Search for the cell housing the specified text and yield its (x, y) center coordinate. 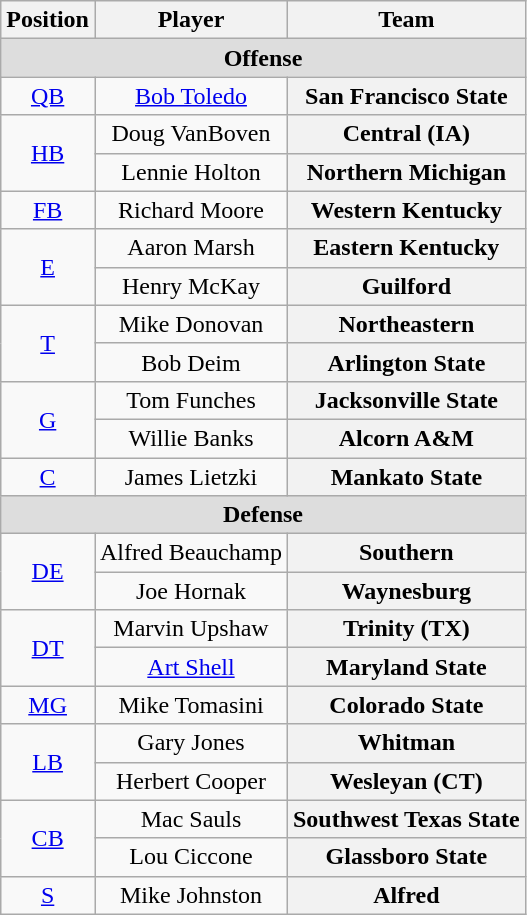
Aaron Marsh (190, 248)
Southwest Texas State (406, 819)
Mac Sauls (190, 819)
MG (48, 705)
James Lietzki (190, 477)
S (48, 895)
Jacksonville State (406, 400)
Henry McKay (190, 286)
Mike Tomasini (190, 705)
Tom Funches (190, 400)
Central (IA) (406, 134)
Mike Johnston (190, 895)
Mike Donovan (190, 324)
Defense (264, 515)
Offense (264, 58)
Team (406, 20)
Richard Moore (190, 210)
Gary Jones (190, 743)
Wesleyan (CT) (406, 781)
Bob Toledo (190, 96)
DE (48, 572)
Trinity (TX) (406, 629)
HB (48, 153)
Art Shell (190, 667)
Willie Banks (190, 438)
Southern (406, 553)
Doug VanBoven (190, 134)
Eastern Kentucky (406, 248)
Western Kentucky (406, 210)
G (48, 419)
Alcorn A&M (406, 438)
FB (48, 210)
Position (48, 20)
CB (48, 838)
Waynesburg (406, 591)
T (48, 343)
Northern Michigan (406, 172)
Mankato State (406, 477)
Glassboro State (406, 857)
Player (190, 20)
Maryland State (406, 667)
Guilford (406, 286)
DT (48, 648)
Alfred (406, 895)
Lou Ciccone (190, 857)
C (48, 477)
Whitman (406, 743)
Bob Deim (190, 362)
E (48, 267)
Joe Hornak (190, 591)
Herbert Cooper (190, 781)
Northeastern (406, 324)
Arlington State (406, 362)
San Francisco State (406, 96)
Alfred Beauchamp (190, 553)
Lennie Holton (190, 172)
Colorado State (406, 705)
QB (48, 96)
Marvin Upshaw (190, 629)
LB (48, 762)
